From the cell containing the given text, extract its center point as [X, Y] coordinate. 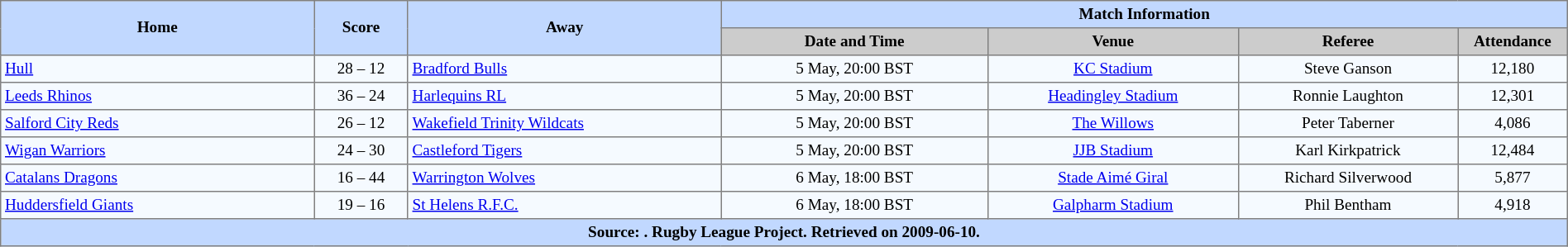
19 – 16 [361, 205]
Attendance [1513, 41]
Karl Kirkpatrick [1348, 150]
4,086 [1513, 124]
Hull [157, 69]
Steve Ganson [1348, 69]
Home [157, 28]
24 – 30 [361, 150]
JJB Stadium [1113, 150]
Peter Taberner [1348, 124]
12,301 [1513, 96]
Match Information [1145, 15]
4,918 [1513, 205]
Ronnie Laughton [1348, 96]
Leeds Rhinos [157, 96]
KC Stadium [1113, 69]
12,180 [1513, 69]
5,877 [1513, 178]
The Willows [1113, 124]
Venue [1113, 41]
Richard Silverwood [1348, 178]
Headingley Stadium [1113, 96]
Date and Time [854, 41]
Castleford Tigers [564, 150]
36 – 24 [361, 96]
Harlequins RL [564, 96]
Score [361, 28]
Bradford Bulls [564, 69]
12,484 [1513, 150]
Galpharm Stadium [1113, 205]
Wigan Warriors [157, 150]
Stade Aimé Giral [1113, 178]
16 – 44 [361, 178]
Away [564, 28]
28 – 12 [361, 69]
Warrington Wolves [564, 178]
Wakefield Trinity Wildcats [564, 124]
Source: . Rugby League Project. Retrieved on 2009-06-10. [784, 233]
Catalans Dragons [157, 178]
Huddersfield Giants [157, 205]
Phil Bentham [1348, 205]
St Helens R.F.C. [564, 205]
26 – 12 [361, 124]
Salford City Reds [157, 124]
Referee [1348, 41]
